Extract the (x, y) coordinate from the center of the cell holding the provided text.  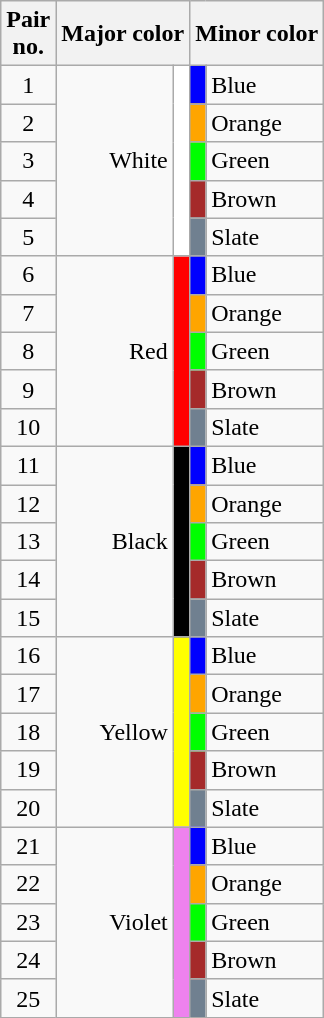
3 (28, 161)
Major color (123, 34)
15 (28, 618)
13 (28, 542)
12 (28, 503)
2 (28, 123)
Pairno. (28, 34)
Yellow (114, 732)
20 (28, 808)
5 (28, 237)
9 (28, 389)
11 (28, 465)
Violet (114, 922)
23 (28, 922)
16 (28, 656)
24 (28, 960)
Black (114, 541)
7 (28, 313)
21 (28, 846)
1 (28, 85)
22 (28, 884)
Red (114, 351)
8 (28, 351)
4 (28, 199)
25 (28, 998)
19 (28, 770)
6 (28, 275)
17 (28, 694)
Minor color (257, 34)
18 (28, 732)
10 (28, 427)
14 (28, 580)
White (114, 161)
